Search for the cell housing the specified text and yield its [x, y] center coordinate. 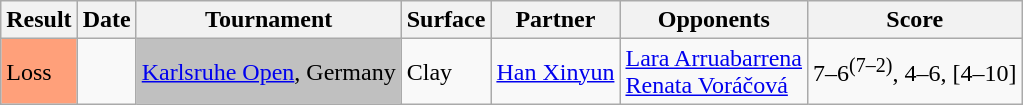
Tournament [268, 20]
Loss [39, 72]
Lara Arruabarrena Renata Voráčová [714, 72]
7–6(7–2), 4–6, [4–10] [915, 72]
Date [106, 20]
Partner [556, 20]
Opponents [714, 20]
Surface [446, 20]
Karlsruhe Open, Germany [268, 72]
Clay [446, 72]
Han Xinyun [556, 72]
Score [915, 20]
Result [39, 20]
